Locate the cell with the specified text and output its (X, Y) center coordinate. 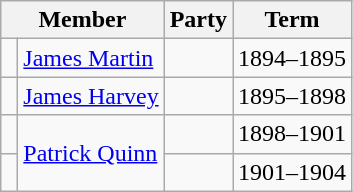
Term (292, 20)
Patrick Quinn (91, 153)
James Harvey (91, 96)
1898–1901 (292, 134)
Party (198, 20)
1895–1898 (292, 96)
1894–1895 (292, 58)
Member (82, 20)
James Martin (91, 58)
1901–1904 (292, 172)
